Find where the given text appears and provide that cell's center as (X, Y) coordinate. 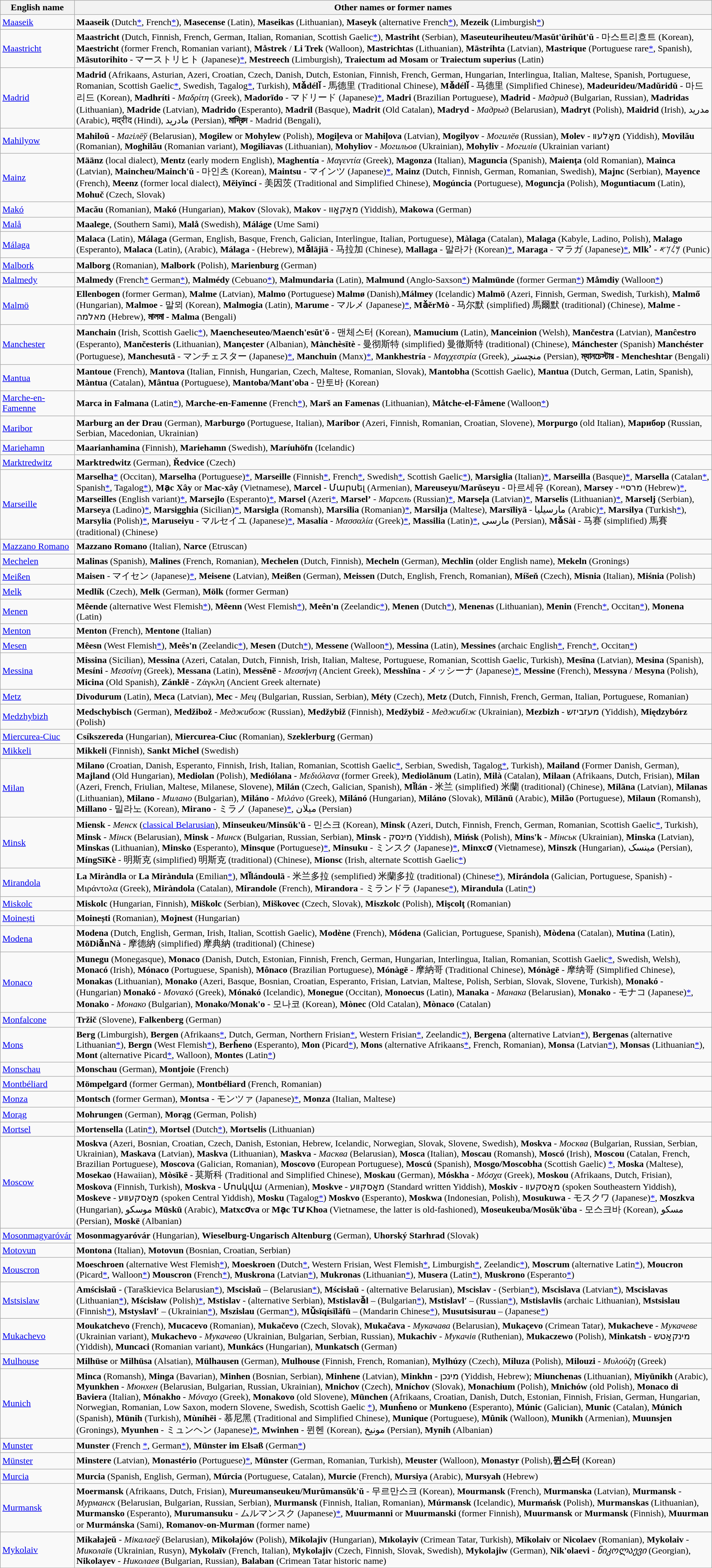
Maribor (37, 428)
Marseille (37, 504)
Mömpelgard (former German), Montbéliard (French, Romanian) (393, 1084)
Malbork (37, 265)
Meißen (37, 576)
Mechelen (37, 561)
Malborg (Romanian), Malbork (Polish), Marienburg (German) (393, 265)
Monaco (37, 982)
Milan (37, 788)
Mohrungen (German), Morąg (German, Polish) (393, 1114)
Monschau (German), Montjoie (French) (393, 1069)
Maaseik (Dutch*, French*), Masecense (Latin), Maseikas (Lithuanian), Maseyk (alternative French*), Mezeik (Limburgish*) (393, 22)
Mazzano Romano (37, 547)
Marche-en-Famenne (37, 403)
Maarianhamina (Finnish), Mariehamn (Swedish), Maríuhöfn (Icelandic) (393, 448)
Mosonmagyaróvár (Hungarian), Wieselburg-Ungarisch Altenburg (German), Uhorský Starhrad (Slovak) (393, 1236)
Mantua (37, 378)
Malå (37, 224)
Malinas (Spanish), Malines (French, Romanian), Mechelen (Dutch, Finnish), Mecheln (German), Mechlin (older English name), Mekeln (Gronings) (393, 561)
Montbéliard (37, 1084)
Macău (Romanian), Makó (Hungarian), Makov (Slovak), Makov - מאַקאָוו (Yiddish), Makowa (German) (393, 210)
Munich (37, 1404)
Moinești (37, 918)
Mons (37, 1045)
Münster (37, 1461)
English name (37, 8)
Miercurea-Ciuc (37, 736)
Makó (37, 210)
Modena (37, 939)
Mazzano Romano (Italian), Narce (Etruscan) (393, 547)
Mortensella (Latin*), Mortsel (Dutch*), Mortselis (Lithuanian) (393, 1129)
Malmedy (French* German*), Malmédy (Cebuano*), Malmundaria (Latin), Malmund (Anglo-Saxson*) Malmünde (former German*) Måmdiy (Walloon*) (393, 280)
Mahilyow (37, 141)
Mykolaiv (37, 1550)
Melk (37, 592)
Maastricht (37, 49)
Csíkszereda (Hungarian), Miercurea-Ciuc (Romanian), Szeklerburg (German) (393, 736)
Other names or former names (393, 8)
Madrid (37, 98)
Munster (37, 1445)
Miskolc (Hungarian, Finnish), Miškolc (Serbian), Miškovec (Czech, Slovak), Miszkolc (Polish), Mişcolţ (Romanian) (393, 904)
Menen (37, 611)
Marca in Falmana (Latin*), Marche-en-Famenne (French*), Marš an Famenas (Lithuanian), Måtche-el-Fåmene (Walloon*) (393, 403)
Messina (37, 671)
Murcia (37, 1476)
Motovun (37, 1250)
Minstere (Latvian), Monastério (Portuguese)*, Münster (German, Romanian, Turkish), Meuster (Walloon), Monastyr (Polish),뮌스터 (Korean) (393, 1461)
Mainz (37, 178)
Moscow (37, 1182)
Mstsislaw (37, 1300)
Minsk (37, 843)
Mortsel (37, 1129)
Morąg (37, 1114)
Maaseik (37, 22)
Manchester (37, 344)
Marktredwitz (37, 462)
Murcia (Spanish, English, German), Múrcia (Portuguese, Catalan), Murcie (French), Mursiya (Arabic), Mursyah (Hebrew) (393, 1476)
Moinești (Romanian), Mojnest (Hungarian) (393, 918)
Málaga (37, 245)
Menton (French), Mentone (Italian) (393, 631)
Montona (Italian), Motovun (Bosnian, Croatian, Serbian) (393, 1250)
Mirandola (37, 882)
Montsch (former German), Montsa - モンツァ (Japanese)*, Monza (Italian, Maltese) (393, 1099)
Munster (French *, German*), Münster im Elsaß (German*) (393, 1445)
Murmansk (37, 1508)
Tržič (Slovene), Falkenberg (German) (393, 1020)
Milhüse or Milhüsa (Alsatian), Mülhausen (German), Mulhouse (Finnish, French, Romanian), Mylhúzy (Czech), Miluza (Polish), Milouzi - Μυλούζη (Greek) (393, 1361)
Monfalcone (37, 1020)
Medlík (Czech), Melk (German), Mölk (former German) (393, 592)
Mulhouse (37, 1361)
Mukachevo (37, 1336)
Mesen (37, 645)
Maalege, (Southern Sami), Malå (Swedish), Máláge (Ume Sami) (393, 224)
Mikkeli (37, 751)
Menton (37, 631)
Miskolc (37, 904)
Mikkeli (Finnish), Sankt Michel (Swedish) (393, 751)
Mêesn (West Flemish*), Meês'n (Zeelandic*), Mesen (Dutch*), Messene (Walloon*), Messina (Latin), Messines (archaic English*, French*, Occitan*) (393, 645)
Monza (37, 1099)
Metz (37, 696)
Marktredwitz (German), Ředvice (Czech) (393, 462)
Malmö (37, 306)
Mouscron (37, 1270)
Mosonmagyaróvár (37, 1236)
Monschau (37, 1069)
Mariehamn (37, 448)
Medzhybizh (37, 717)
Malmedy (37, 280)
